Identify which cell holds the provided text, then report its (X, Y) central coordinate. 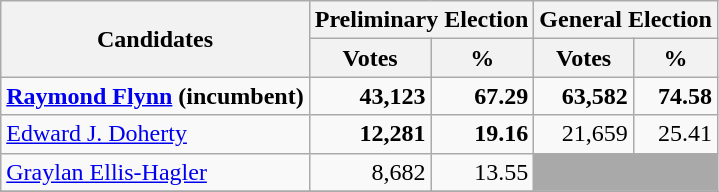
13.55 (482, 172)
8,682 (370, 172)
Preliminary Election (422, 20)
67.29 (482, 96)
Edward J. Doherty (155, 134)
General Election (626, 20)
12,281 (370, 134)
Raymond Flynn (incumbent) (155, 96)
74.58 (675, 96)
Graylan Ellis-Hagler (155, 172)
21,659 (584, 134)
Candidates (155, 39)
43,123 (370, 96)
63,582 (584, 96)
25.41 (675, 134)
19.16 (482, 134)
